Return (X, Y) of the center of cell containing provided text 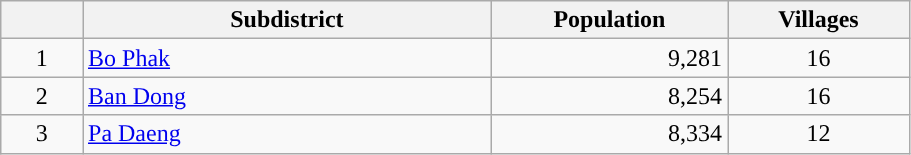
8,334 (609, 134)
Ban Dong (286, 96)
Population (609, 20)
3 (42, 134)
1 (42, 58)
9,281 (609, 58)
Villages (819, 20)
2 (42, 96)
Subdistrict (286, 20)
Bo Phak (286, 58)
Pa Daeng (286, 134)
8,254 (609, 96)
12 (819, 134)
